Detect which cell encompasses the target text, then output its [X, Y] center coordinate. 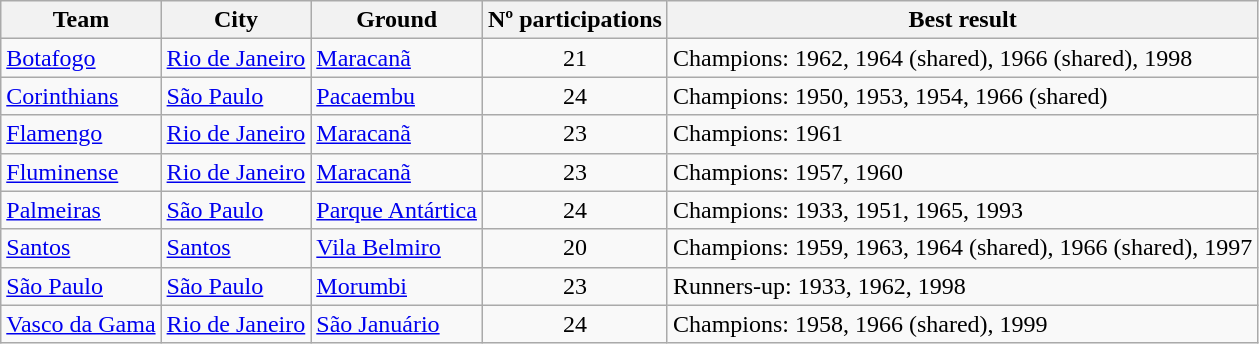
Champions: 1950, 1953, 1954, 1966 (shared) [962, 96]
Parque Antártica [397, 210]
City [236, 20]
Flamengo [81, 134]
21 [574, 58]
Best result [962, 20]
Champions: 1959, 1963, 1964 (shared), 1966 (shared), 1997 [962, 248]
Champions: 1962, 1964 (shared), 1966 (shared), 1998 [962, 58]
20 [574, 248]
Runners-up: 1933, 1962, 1998 [962, 286]
Nº participations [574, 20]
Champions: 1958, 1966 (shared), 1999 [962, 324]
Botafogo [81, 58]
Vila Belmiro [397, 248]
Champions: 1957, 1960 [962, 172]
Morumbi [397, 286]
Pacaembu [397, 96]
Champions: 1933, 1951, 1965, 1993 [962, 210]
São Januário [397, 324]
Team [81, 20]
Vasco da Gama [81, 324]
Palmeiras [81, 210]
Fluminense [81, 172]
Ground [397, 20]
Corinthians [81, 96]
Champions: 1961 [962, 134]
